Detect which cell encompasses the target text, then output its (x, y) center coordinate. 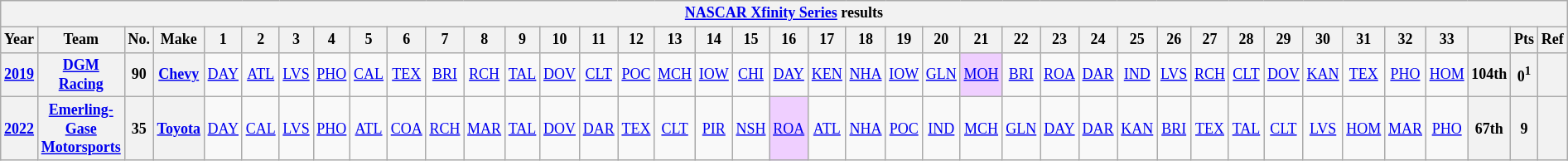
17 (827, 40)
16 (789, 40)
13 (675, 40)
6 (406, 40)
2022 (20, 129)
90 (139, 75)
Ref (1552, 40)
Team (81, 40)
2019 (20, 75)
14 (714, 40)
15 (750, 40)
No. (139, 40)
Toyota (179, 129)
32 (1406, 40)
Make (179, 40)
33 (1446, 40)
DGM Racing (81, 75)
7 (445, 40)
23 (1060, 40)
12 (636, 40)
25 (1137, 40)
5 (369, 40)
35 (139, 129)
Emerling-Gase Motorsports (81, 129)
COA (406, 129)
19 (905, 40)
31 (1363, 40)
29 (1284, 40)
Chevy (179, 75)
67th (1489, 129)
21 (981, 40)
4 (331, 40)
28 (1246, 40)
Pts (1524, 40)
22 (1021, 40)
01 (1524, 75)
26 (1175, 40)
KEN (827, 75)
CHI (750, 75)
1 (223, 40)
3 (297, 40)
10 (560, 40)
20 (942, 40)
18 (866, 40)
MOH (981, 75)
8 (485, 40)
PIR (714, 129)
11 (598, 40)
104th (1489, 75)
27 (1210, 40)
2 (260, 40)
NSH (750, 129)
24 (1098, 40)
Year (20, 40)
NASCAR Xfinity Series results (784, 13)
30 (1323, 40)
